Return the [x, y] coordinate for the center point of the cell that contains the specified text.  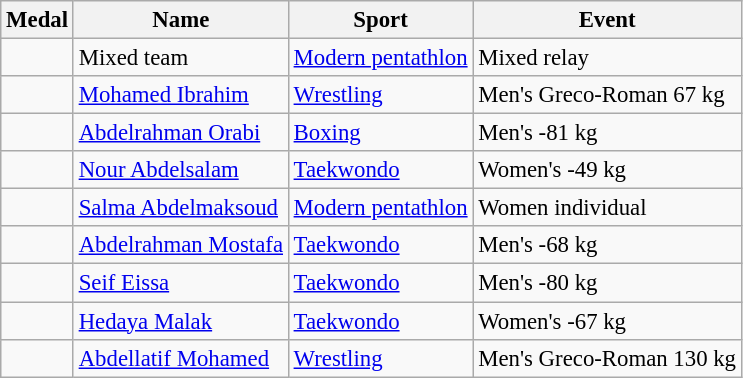
Abdelrahman Orabi [180, 133]
Hedaya Malak [180, 321]
Medal [38, 20]
Men's -68 kg [607, 245]
Women's -49 kg [607, 170]
Event [607, 20]
Mixed team [180, 58]
Mixed relay [607, 58]
Sport [380, 20]
Men's Greco-Roman 67 kg [607, 95]
Boxing [380, 133]
Mohamed Ibrahim [180, 95]
Women individual [607, 208]
Salma Abdelmaksoud [180, 208]
Seif Eissa [180, 283]
Men's Greco-Roman 130 kg [607, 358]
Men's -80 kg [607, 283]
Women's -67 kg [607, 321]
Men's -81 kg [607, 133]
Name [180, 20]
Abdellatif Mohamed [180, 358]
Abdelrahman Mostafa [180, 245]
Nour Abdelsalam [180, 170]
